Find where the given text appears and provide that cell's center as (x, y) coordinate. 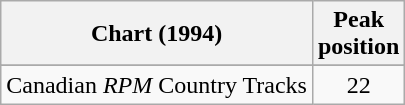
Canadian RPM Country Tracks (157, 85)
Peakposition (358, 34)
Chart (1994) (157, 34)
22 (358, 85)
